Determine the [X, Y] coordinate at the center of the cell enclosing the given text.  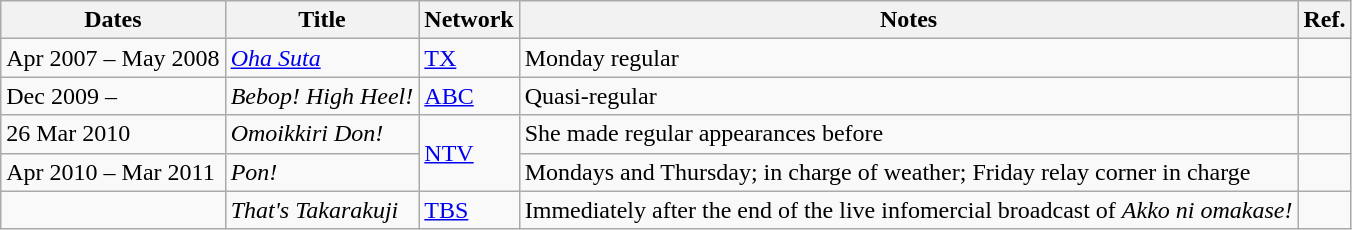
That's Takarakuji [322, 210]
Monday regular [908, 58]
Mondays and Thursday; in charge of weather; Friday relay corner in charge [908, 172]
Quasi-regular [908, 96]
Bebop! High Heel! [322, 96]
ABC [469, 96]
She made regular appearances before [908, 134]
Immediately after the end of the live infomercial broadcast of Akko ni omakase! [908, 210]
Notes [908, 20]
TX [469, 58]
Apr 2010 – Mar 2011 [113, 172]
Dates [113, 20]
Title [322, 20]
Ref. [1324, 20]
Apr 2007 – May 2008 [113, 58]
NTV [469, 153]
Oha Suta [322, 58]
Omoikkiri Don! [322, 134]
26 Mar 2010 [113, 134]
Pon! [322, 172]
Dec 2009 – [113, 96]
TBS [469, 210]
Network [469, 20]
